Provide the [x, y] coordinate of the cell's center where the given text is located.  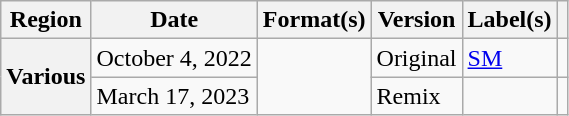
Original [416, 58]
Version [416, 20]
Remix [416, 96]
Label(s) [510, 20]
Various [46, 77]
Format(s) [314, 20]
October 4, 2022 [174, 58]
Region [46, 20]
SM [510, 58]
Date [174, 20]
March 17, 2023 [174, 96]
